Pinpoint the cell where the given text exists, returning its [x, y] midpoint coordinate. 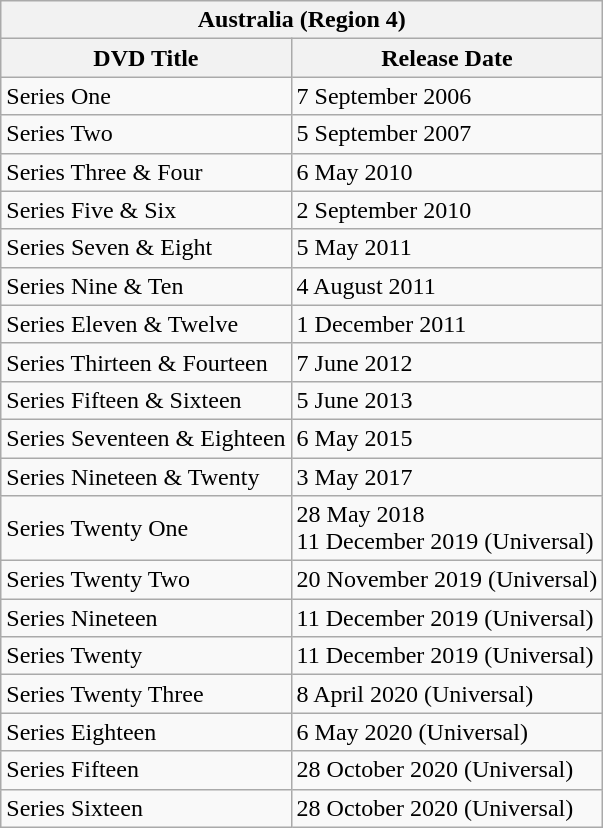
Series Two [146, 134]
6 May 2015 [447, 438]
7 June 2012 [447, 362]
Series Sixteen [146, 808]
Australia (Region 4) [302, 20]
7 September 2006 [447, 96]
Series Fifteen & Sixteen [146, 400]
Series Seventeen & Eighteen [146, 438]
Series Eleven & Twelve [146, 324]
4 August 2011 [447, 286]
Series Three & Four [146, 172]
5 May 2011 [447, 248]
6 May 2010 [447, 172]
Series Seven & Eight [146, 248]
Series Twenty [146, 656]
DVD Title [146, 58]
Series Twenty One [146, 528]
Series Nineteen [146, 618]
Series Twenty Two [146, 580]
Series Five & Six [146, 210]
Series Thirteen & Fourteen [146, 362]
8 April 2020 (Universal) [447, 694]
5 September 2007 [447, 134]
2 September 2010 [447, 210]
Release Date [447, 58]
20 November 2019 (Universal) [447, 580]
Series Twenty Three [146, 694]
Series Eighteen [146, 732]
Series Fifteen [146, 770]
Series Nine & Ten [146, 286]
1 December 2011 [447, 324]
6 May 2020 (Universal) [447, 732]
Series Nineteen & Twenty [146, 477]
28 May 201811 December 2019 (Universal) [447, 528]
Series One [146, 96]
5 June 2013 [447, 400]
3 May 2017 [447, 477]
